Return the (X, Y) coordinate for the center point of the cell that contains the specified text.  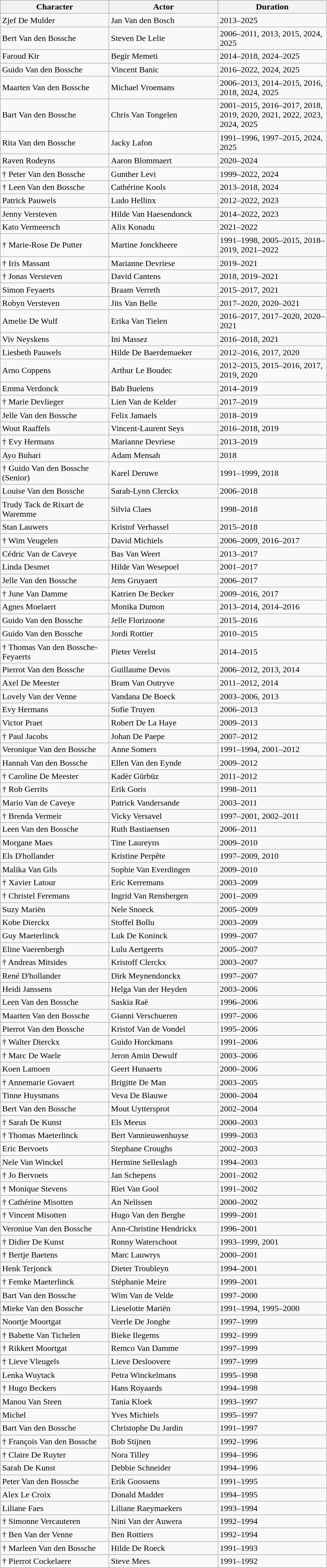
Cathérine Kools (164, 187)
Jeron Amin Dewulf (164, 1055)
Anne Somers (164, 750)
Jits Van Belle (164, 303)
Katrien De Becker (164, 594)
2014–2019 (272, 388)
Robyn Versteven (55, 303)
† Jonas Versteven (55, 277)
Hugo Van den Berghe (164, 1215)
† Annemarie Govaert (55, 1082)
1992–1996 (272, 1441)
Raven Rodeyns (55, 160)
1991–1994, 2001–2012 (272, 750)
Character (55, 7)
Kristoff Clerckx (164, 962)
Stephane Croughs (164, 1149)
1997–2001, 2002–2011 (272, 816)
2013–2025 (272, 20)
† Guido Van den Bossche (Senior) (55, 473)
Nele Van Winckel (55, 1162)
2016–2018, 2021 (272, 339)
Martine Jonckheere (164, 245)
† Hugo Beckers (55, 1388)
1995–1997 (272, 1415)
Saskia Raë (164, 1002)
Braam Verreth (164, 290)
1993–1997 (272, 1402)
Liliane Faes (55, 1508)
2001–2015, 2016–2017, 2018, 2019, 2020, 2021, 2022, 2023, 2024, 2025 (272, 115)
Johan De Paepe (164, 736)
2005–2007 (272, 949)
Jan Schepens (164, 1175)
Bas Van Weert (164, 554)
1991–1994, 1995–2000 (272, 1308)
Brigitte De Man (164, 1082)
René D'hollander (55, 976)
† Peter Van den Bossche (55, 174)
† Cathérine Misotten (55, 1202)
2014–2022, 2023 (272, 214)
Suzy Mariën (55, 909)
Louise Van den Bossche (55, 491)
2006–2011 (272, 829)
Erik Goossens (164, 1481)
2021–2022 (272, 227)
2006–2013, 2014–2015, 2016, 2018, 2024, 2025 (272, 87)
† Femke Maeterlinck (55, 1282)
Nele Snoeck (164, 909)
1999–2007 (272, 936)
Chris Van Tongelen (164, 115)
Manou Van Steen (55, 1402)
† Evy Hermans (55, 442)
Stoffel Bollu (164, 923)
1997–2006 (272, 1016)
† Iris Massant (55, 263)
2001–2009 (272, 896)
Ruth Bastiaensen (164, 829)
Zjef De Mulder (55, 20)
Kristof Van de Vondel (164, 1029)
Yves Michiels (164, 1415)
Heidi Janssens (55, 989)
Rita Van den Bossche (55, 143)
2005–2009 (272, 909)
1991–1996, 1997–2015, 2024, 2025 (272, 143)
2006–2018 (272, 491)
Kristof Verhassel (164, 527)
Lulu Aertgeerts (164, 949)
† Rob Gerrits (55, 789)
Liliane Raeymaekers (164, 1508)
Henk Terjonck (55, 1268)
1994–2003 (272, 1162)
Alix Konadu (164, 227)
Victor Praet (55, 723)
1995–1998 (272, 1375)
2012–2016, 2017, 2020 (272, 352)
Adam Mensah (164, 455)
Ronny Waterschoot (164, 1242)
2014–2015 (272, 652)
Veroniue Van den Bossche (55, 1229)
Faroud Kir (55, 56)
2014–2018, 2024–2025 (272, 56)
1996–2006 (272, 1002)
1998–2011 (272, 789)
Morgane Maes (55, 843)
Kadèr Gürbüz (164, 776)
Eric Kerremans (164, 882)
Steven De Lelie (164, 38)
† Wim Veugelen (55, 540)
Hilde De Roeck (164, 1548)
Sophie Van Everdingen (164, 869)
† Caroline De Meester (55, 776)
† Babette Van Tichelen (55, 1335)
1997–2007 (272, 976)
1991–1995 (272, 1481)
2011–2012 (272, 776)
1993–1999, 2001 (272, 1242)
Sarah-Lynn Clerckx (164, 491)
Mieke Van den Bossche (55, 1308)
1995–2006 (272, 1029)
2001–2002 (272, 1175)
Wout Raaffels (55, 428)
Ellen Van den Eynde (164, 763)
Tania Kloek (164, 1402)
2000–2006 (272, 1069)
† Lieve Vleugels (55, 1362)
† Pierrot Cockelaere (55, 1561)
Duration (272, 7)
2003–2011 (272, 803)
Geert Hunaerts (164, 1069)
2010–2015 (272, 633)
Actor (164, 7)
Jens Gruyaert (164, 580)
† Marie Devlieger (55, 402)
1991–1993 (272, 1548)
Christophe Du Jardin (164, 1428)
† Claire De Ruyter (55, 1455)
1991–1999, 2018 (272, 473)
Ayo Buhari (55, 455)
Hans Royaards (164, 1388)
2011–2012, 2014 (272, 683)
† Walter Dierckx (55, 1042)
2006–2017 (272, 580)
1991–1998, 2005–2015, 2018–2019, 2021–2022 (272, 245)
Michael Vroemans (164, 87)
1993–1994 (272, 1508)
Lovely Van der Venne (55, 696)
† Andreas Mitsides (55, 962)
2013–2014, 2014–2016 (272, 607)
David Cantens (164, 277)
1991–2006 (272, 1042)
2016–2017, 2017–2020, 2020–2021 (272, 321)
2006–2012, 2013, 2014 (272, 670)
Simon Feyaerts (55, 290)
Ludo Hellinx (164, 200)
2006–2013 (272, 710)
Felix Jamaels (164, 415)
Debbie Schneider (164, 1468)
Guillaume Devos (164, 670)
2015–2018 (272, 527)
Donald Madder (164, 1495)
1994–1998 (272, 1388)
2016–2018, 2019 (272, 428)
2018 (272, 455)
2017–2020, 2020–2021 (272, 303)
† Brenda Vermeir (55, 816)
Wim Van de Velde (164, 1295)
Guido Horckmans (164, 1042)
Arthur Le Boudec (164, 371)
Malika Van Gils (55, 869)
Jan Van den Bosch (164, 20)
2007–2012 (272, 736)
Vincent Banic (164, 70)
Agnes Moelaert (55, 607)
Sarah De Kunst (55, 1468)
Viv Neyskens (55, 339)
Begir Memeti (164, 56)
1991–2002 (272, 1189)
2000–2001 (272, 1255)
Aaron Blommaert (164, 160)
Stéphanie Meire (164, 1282)
2003–2007 (272, 962)
Lenka Wuytack (55, 1375)
Veva De Blauwe (164, 1095)
2013–2019 (272, 442)
2013–2017 (272, 554)
Luk De Koninck (164, 936)
2000–2002 (272, 1202)
Alex Le Croix (55, 1495)
Arno Coppens (55, 371)
Mout Uyttersprot (164, 1109)
Jacky Lafon (164, 143)
2016–2022, 2024, 2025 (272, 70)
Kobe Dierckx (55, 923)
David Michiels (164, 540)
Nora Tilley (164, 1455)
† Christel Feremans (55, 896)
1999–2022, 2024 (272, 174)
2006–2011, 2013, 2015, 2024, 2025 (272, 38)
Ini Massez (164, 339)
Dirk Meynendonckx (164, 976)
† Rikkert Moortgat (55, 1348)
2002–2004 (272, 1109)
Evy Hermans (55, 710)
2002–2003 (272, 1149)
Veronique Van den Bossche (55, 750)
† Jo Bervoets (55, 1175)
2003–2006, 2013 (272, 696)
Hilde Van Haesendonck (164, 214)
2020–2024 (272, 160)
Bieke Ilegems (164, 1335)
Hilde Van Wesepoel (164, 567)
Liesbeth Pauwels (55, 352)
Eric Bervoets (55, 1149)
Vincent-Laurent Seys (164, 428)
2006–2009, 2016–2017 (272, 540)
Patrick Pauwels (55, 200)
Gunther Levi (164, 174)
An Nelissen (164, 1202)
Hermine Selleslagh (164, 1162)
Monika Dumon (164, 607)
Emma Verdonck (55, 388)
2012–2015, 2015–2016, 2017, 2019, 2020 (272, 371)
Linda Desmet (55, 567)
Axel De Meester (55, 683)
† Thomas Maeterlinck (55, 1136)
† François Van den Bossche (55, 1441)
2017–2019 (272, 402)
Kato Vermeersch (55, 227)
† Sarah De Kunst (55, 1122)
1999–2003 (272, 1136)
† Marc De Waele (55, 1055)
1997–2009, 2010 (272, 856)
Noortje Moortgat (55, 1322)
Eline Vaerenbergh (55, 949)
† Marie-Rose De Putter (55, 245)
Bab Buelens (164, 388)
Karel Deruwe (164, 473)
Jordi Rottier (164, 633)
Stan Lauwers (55, 527)
1994–1995 (272, 1495)
† Leen Van den Bossche (55, 187)
Patrick Vandersande (164, 803)
Dieter Troubleyn (164, 1268)
2009–2012 (272, 763)
2015–2017, 2021 (272, 290)
† Didier De Kunst (55, 1242)
Sofie Truyen (164, 710)
† Thomas Van den Bossche-Feyaerts (55, 652)
2012–2022, 2023 (272, 200)
Lien Van de Kelder (164, 402)
Bert Vannieuwenhuyse (164, 1136)
Hannah Van den Bossche (55, 763)
1992–1999 (272, 1335)
Vandana De Boeck (164, 696)
Guy Maeterlinck (55, 936)
Tinne Huysmans (55, 1095)
Els D'hollander (55, 856)
Marc Lauwrys (164, 1255)
1998–2018 (272, 509)
† Ben Van der Venne (55, 1534)
Els Meeus (164, 1122)
Lieve Desloovere (164, 1362)
Trudy Tack de Rixart de Waremme (55, 509)
† Xavier Latour (55, 882)
Erik Goris (164, 789)
† Monique Stevens (55, 1189)
2009–2013 (272, 723)
2000–2004 (272, 1095)
2009–2016, 2017 (272, 594)
2015–2016 (272, 620)
2000–2003 (272, 1122)
1994–2001 (272, 1268)
2013–2018, 2024 (272, 187)
† Marleen Van den Bossche (55, 1548)
Michel (55, 1415)
Bob Stijnen (164, 1441)
Erika Van Tielen (164, 321)
Bram Van Outryve (164, 683)
Amelie De Wulf (55, 321)
2001–2017 (272, 567)
2018, 2019–2021 (272, 277)
1997–2000 (272, 1295)
2003–2005 (272, 1082)
Gianni Verschueren (164, 1016)
Steve Mees (164, 1561)
Silvia Claes (164, 509)
Hilde De Baerdemaeker (164, 352)
† Simonne Vercauteren (55, 1521)
Ann-Christine Hendrickx (164, 1229)
Peter Van den Bossche (55, 1481)
Mario Van de Caveye (55, 803)
1996–2001 (272, 1229)
1991–1997 (272, 1428)
Ben Rottiers (164, 1534)
Petra Winckelmans (164, 1375)
1991–1992 (272, 1561)
Veerle De Jonghe (164, 1322)
Pieter Verelst (164, 652)
Remco Van Damme (164, 1348)
Koen Lamoen (55, 1069)
2019–2021 (272, 263)
Kristine Perpête (164, 856)
2018–2019 (272, 415)
† June Van Damme (55, 594)
Robert De La Haye (164, 723)
† Paul Jacobs (55, 736)
Jelle Florizoone (164, 620)
† Vincent Misotten (55, 1215)
Lieselotte Mariën (164, 1308)
Nini Van der Auwera (164, 1521)
Ingrid Van Rensbergen (164, 896)
Helga Van der Heyden (164, 989)
† Bertje Baetens (55, 1255)
Vicky Versavel (164, 816)
Cédric Van de Caveye (55, 554)
Jenny Versteven (55, 214)
Tine Laureyns (164, 843)
Riet Van Gool (164, 1189)
